Return [x, y] of the center of cell containing provided text 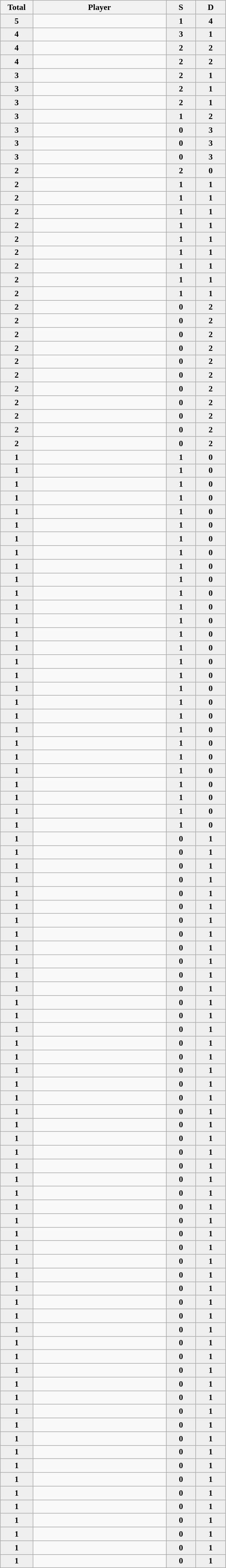
S [181, 7]
Total [17, 7]
5 [17, 21]
Player [100, 7]
D [211, 7]
